Return the [x, y] coordinate for the center point of the cell that contains the specified text.  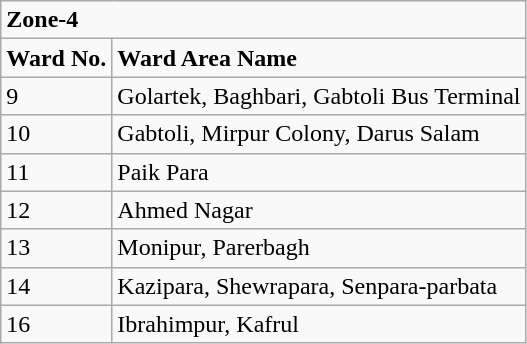
Kazipara, Shewrapara, Senpara-parbata [319, 286]
13 [56, 248]
Golartek, Baghbari, Gabtoli Bus Terminal [319, 96]
Paik Para [319, 172]
9 [56, 96]
Monipur, Parerbagh [319, 248]
16 [56, 324]
Ahmed Nagar [319, 210]
Ward Area Name [319, 58]
Gabtoli, Mirpur Colony, Darus Salam [319, 134]
10 [56, 134]
Ibrahimpur, Kafrul [319, 324]
14 [56, 286]
Zone-4 [264, 20]
11 [56, 172]
12 [56, 210]
Ward No. [56, 58]
